Provide the [x, y] coordinate of the cell's center where the given text is located.  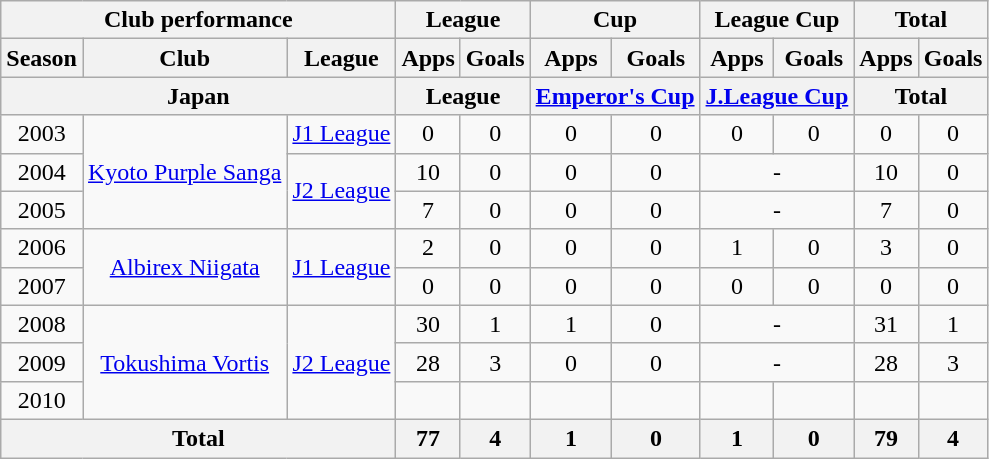
2003 [42, 134]
2007 [42, 286]
79 [886, 438]
77 [428, 438]
Season [42, 58]
Emperor's Cup [615, 96]
Tokushima Vortis [184, 362]
2004 [42, 172]
Japan [198, 96]
2008 [42, 324]
2006 [42, 248]
2005 [42, 210]
2 [428, 248]
2009 [42, 362]
Cup [615, 20]
J.League Cup [777, 96]
League Cup [777, 20]
Club performance [198, 20]
2010 [42, 400]
Kyoto Purple Sanga [184, 172]
30 [428, 324]
Albirex Niigata [184, 267]
31 [886, 324]
Club [184, 58]
